Extract the (X, Y) coordinate from the center of the cell holding the provided text.  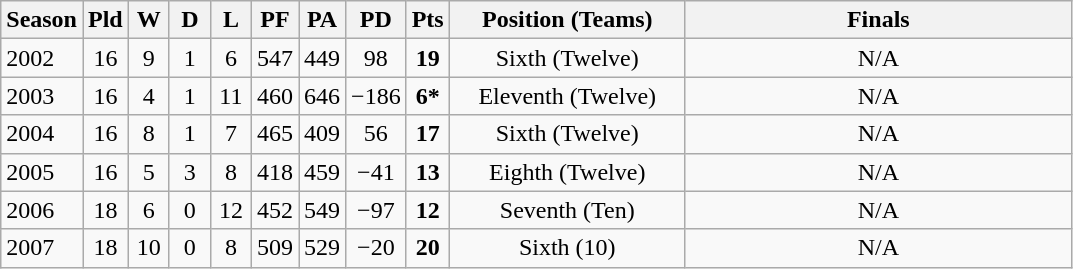
−41 (376, 172)
6* (428, 96)
9 (148, 58)
−20 (376, 248)
Pts (428, 20)
Season (42, 20)
2007 (42, 248)
L (230, 20)
PF (274, 20)
Sixth (10) (567, 248)
Pld (105, 20)
Eleventh (Twelve) (567, 96)
3 (190, 172)
2003 (42, 96)
W (148, 20)
449 (322, 58)
2002 (42, 58)
56 (376, 134)
509 (274, 248)
Position (Teams) (567, 20)
2005 (42, 172)
646 (322, 96)
549 (322, 210)
PD (376, 20)
452 (274, 210)
Eighth (Twelve) (567, 172)
10 (148, 248)
2006 (42, 210)
4 (148, 96)
409 (322, 134)
547 (274, 58)
17 (428, 134)
418 (274, 172)
19 (428, 58)
529 (322, 248)
20 (428, 248)
465 (274, 134)
11 (230, 96)
459 (322, 172)
D (190, 20)
98 (376, 58)
2004 (42, 134)
−97 (376, 210)
Finals (878, 20)
−186 (376, 96)
PA (322, 20)
13 (428, 172)
460 (274, 96)
5 (148, 172)
7 (230, 134)
Seventh (Ten) (567, 210)
